Find where the given text appears and provide that cell's center as [x, y] coordinate. 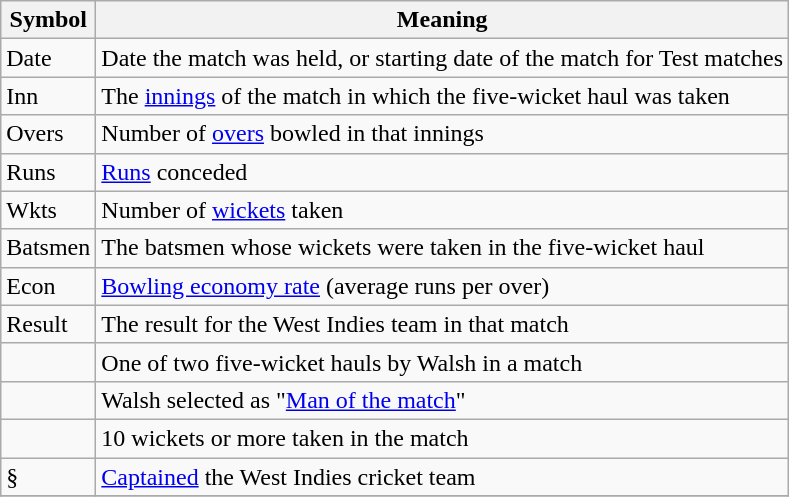
The batsmen whose wickets were taken in the five-wicket haul [442, 248]
Runs [48, 172]
Date [48, 58]
§ [48, 477]
Econ [48, 286]
Runs conceded [442, 172]
One of two five-wicket hauls by Walsh in a match [442, 362]
Number of overs bowled in that innings [442, 134]
Walsh selected as "Man of the match" [442, 400]
Date the match was held, or starting date of the match for Test matches [442, 58]
Result [48, 324]
Meaning [442, 20]
Number of wickets taken [442, 210]
The innings of the match in which the five-wicket haul was taken [442, 96]
Inn [48, 96]
Overs [48, 134]
Captained the West Indies cricket team [442, 477]
10 wickets or more taken in the match [442, 438]
Symbol [48, 20]
Wkts [48, 210]
Batsmen [48, 248]
Bowling economy rate (average runs per over) [442, 286]
The result for the West Indies team in that match [442, 324]
